Locate the cell with the specified text and output its [X, Y] center coordinate. 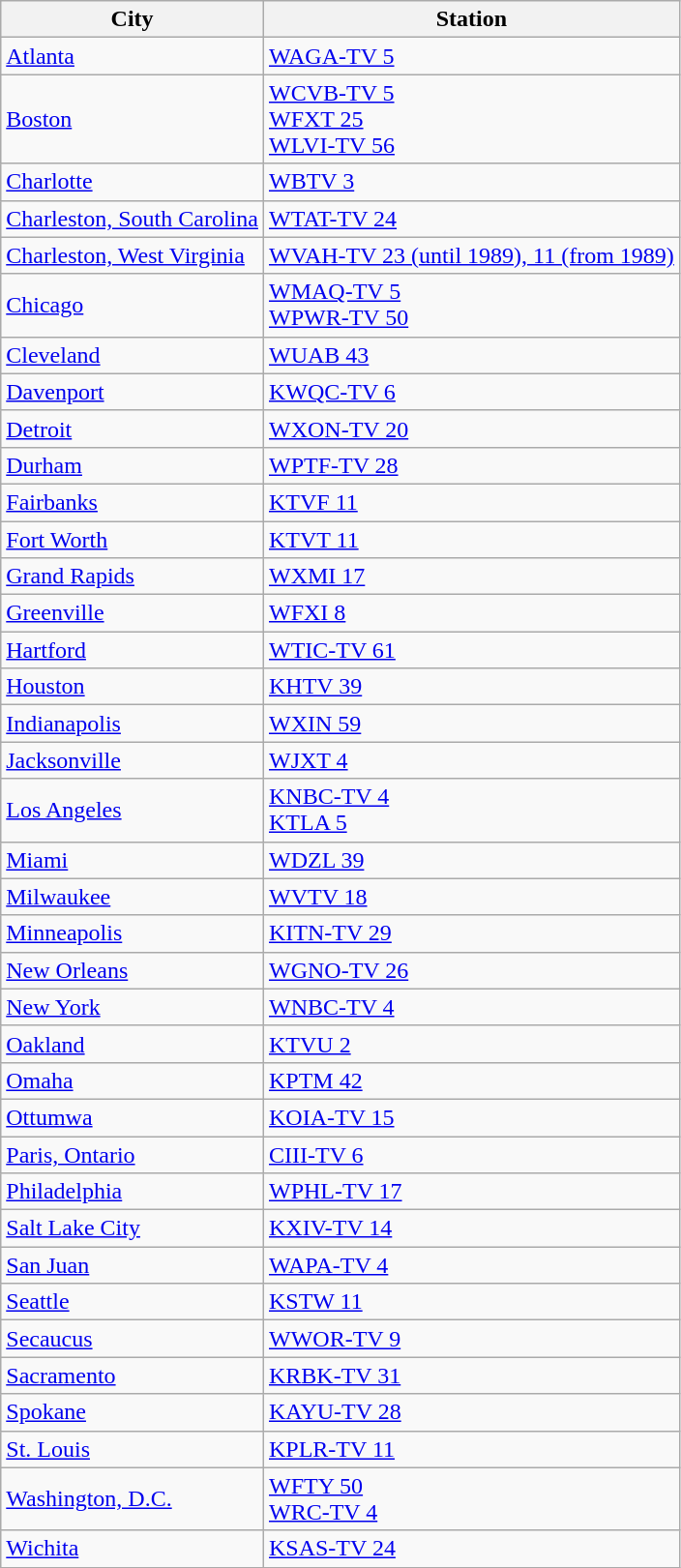
Jacksonville [133, 760]
Secaucus [133, 1339]
KPTM 42 [471, 1080]
WUAB 43 [471, 355]
St. Louis [133, 1449]
WFXI 8 [471, 613]
Chicago [133, 306]
KNBC-TV 4KTLA 5 [471, 811]
Ottumwa [133, 1117]
Detroit [133, 429]
KSAS-TV 24 [471, 1549]
WXIN 59 [471, 724]
WBTV 3 [471, 182]
Davenport [133, 392]
Sacramento [133, 1376]
Milwaukee [133, 897]
Charlotte [133, 182]
WWOR-TV 9 [471, 1339]
Atlanta [133, 56]
WNBC-TV 4 [471, 1007]
KTVU 2 [471, 1044]
WJXT 4 [471, 760]
Greenville [133, 613]
WXMI 17 [471, 577]
Wichita [133, 1549]
Philadelphia [133, 1192]
New York [133, 1007]
WAGA-TV 5 [471, 56]
WPTF-TV 28 [471, 465]
CIII-TV 6 [471, 1154]
Houston [133, 687]
Los Angeles [133, 811]
KTVF 11 [471, 502]
Spokane [133, 1412]
WXON-TV 20 [471, 429]
KRBK-TV 31 [471, 1376]
New Orleans [133, 970]
WTIC-TV 61 [471, 650]
KPLR-TV 11 [471, 1449]
Salt Lake City [133, 1228]
Omaha [133, 1080]
Paris, Ontario [133, 1154]
Seattle [133, 1302]
Oakland [133, 1044]
City [133, 19]
KITN-TV 29 [471, 933]
Station [471, 19]
Boston [133, 119]
Grand Rapids [133, 577]
KSTW 11 [471, 1302]
Hartford [133, 650]
Durham [133, 465]
WVAH-TV 23 (until 1989), 11 (from 1989) [471, 255]
WPHL-TV 17 [471, 1192]
WGNO-TV 26 [471, 970]
KTVT 11 [471, 539]
Fort Worth [133, 539]
KWQC-TV 6 [471, 392]
Indianapolis [133, 724]
Cleveland [133, 355]
Washington, D.C. [133, 1499]
WTAT-TV 24 [471, 219]
Miami [133, 860]
KHTV 39 [471, 687]
WFTY 50WRC-TV 4 [471, 1499]
WDZL 39 [471, 860]
KAYU-TV 28 [471, 1412]
Fairbanks [133, 502]
Charleston, South Carolina [133, 219]
San Juan [133, 1265]
WCVB-TV 5WFXT 25WLVI-TV 56 [471, 119]
WAPA-TV 4 [471, 1265]
Charleston, West Virginia [133, 255]
WMAQ-TV 5WPWR-TV 50 [471, 306]
Minneapolis [133, 933]
WVTV 18 [471, 897]
KOIA-TV 15 [471, 1117]
KXIV-TV 14 [471, 1228]
